Locate the cell with the specified text and output its [X, Y] center coordinate. 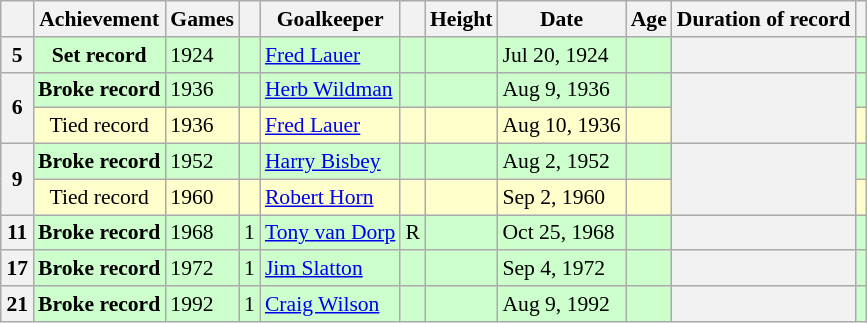
Aug 2, 1952 [561, 162]
Robert Horn [330, 197]
Sep 2, 1960 [561, 197]
Aug 9, 1936 [561, 90]
Tony van Dorp [330, 233]
5 [17, 55]
Jul 20, 1924 [561, 55]
Aug 10, 1936 [561, 126]
Oct 25, 1968 [561, 233]
1952 [202, 162]
1992 [202, 304]
21 [17, 304]
9 [17, 180]
1924 [202, 55]
11 [17, 233]
R [412, 233]
Achievement [99, 19]
1972 [202, 269]
Set record [99, 55]
Goalkeeper [330, 19]
1960 [202, 197]
1968 [202, 233]
Craig Wilson [330, 304]
Age [649, 19]
Games [202, 19]
Duration of record [764, 19]
Jim Slatton [330, 269]
Aug 9, 1992 [561, 304]
17 [17, 269]
Herb Wildman [330, 90]
6 [17, 108]
Sep 4, 1972 [561, 269]
Height [461, 19]
Date [561, 19]
Harry Bisbey [330, 162]
